Extract the [X, Y] coordinate from the center of the cell holding the provided text.  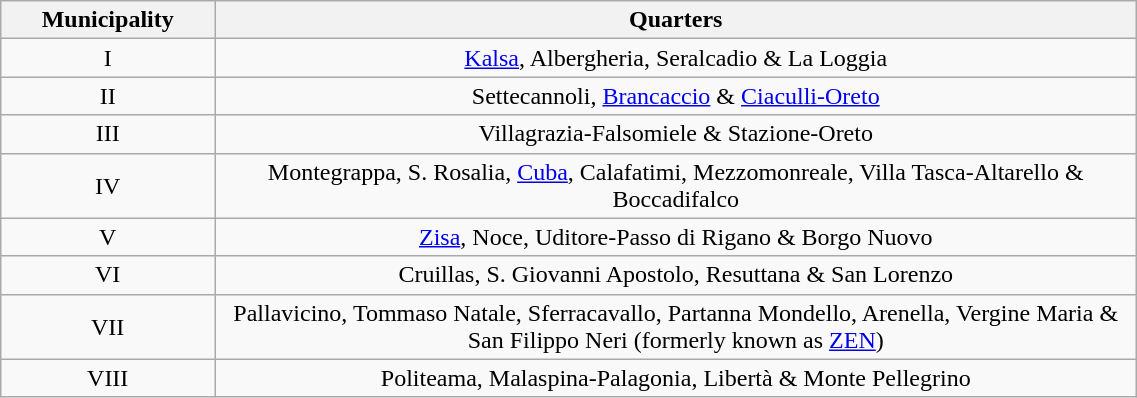
Settecannoli, Brancaccio & Ciaculli-Oreto [676, 96]
Politeama, Malaspina-Palagonia, Libertà & Monte Pellegrino [676, 378]
Villagrazia-Falsomiele & Stazione-Oreto [676, 134]
Municipality [108, 20]
VII [108, 326]
Montegrappa, S. Rosalia, Cuba, Calafatimi, Mezzomonreale, Villa Tasca-Altarello & Boccadifalco [676, 186]
Zisa, Noce, Uditore-Passo di Rigano & Borgo Nuovo [676, 237]
VIII [108, 378]
Cruillas, S. Giovanni Apostolo, Resuttana & San Lorenzo [676, 275]
Kalsa, Albergheria, Seralcadio & La Loggia [676, 58]
III [108, 134]
Pallavicino, Tommaso Natale, Sferracavallo, Partanna Mondello, Arenella, Vergine Maria & San Filippo Neri (formerly known as ZEN) [676, 326]
VI [108, 275]
IV [108, 186]
V [108, 237]
II [108, 96]
I [108, 58]
Quarters [676, 20]
